Scan for the cell matching the given text and deliver its (X, Y) coordinate at center. 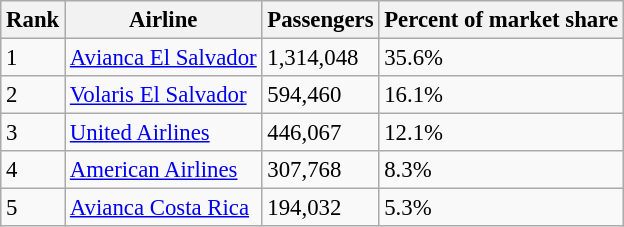
1,314,048 (320, 58)
Airline (164, 20)
594,460 (320, 95)
Volaris El Salvador (164, 95)
United Airlines (164, 133)
5.3% (501, 208)
8.3% (501, 170)
3 (33, 133)
446,067 (320, 133)
12.1% (501, 133)
2 (33, 95)
Avianca El Salvador (164, 58)
194,032 (320, 208)
307,768 (320, 170)
Rank (33, 20)
American Airlines (164, 170)
35.6% (501, 58)
1 (33, 58)
16.1% (501, 95)
Percent of market share (501, 20)
Avianca Costa Rica (164, 208)
Passengers (320, 20)
5 (33, 208)
4 (33, 170)
